Capture the cell that displays the provided text and extract its (x, y) central coordinate. 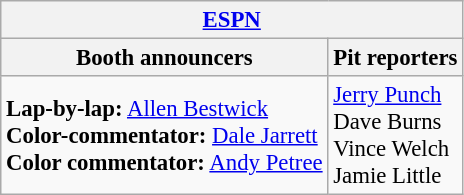
Lap-by-lap: Allen BestwickColor-commentator: Dale JarrettColor commentator: Andy Petree (164, 136)
Booth announcers (164, 58)
ESPN (232, 20)
Pit reporters (396, 58)
Jerry PunchDave BurnsVince WelchJamie Little (396, 136)
